Detect which cell encompasses the target text, then output its (x, y) center coordinate. 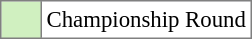
Championship Round (146, 20)
